Provide the (x, y) coordinate of the cell's center where the given text is located.  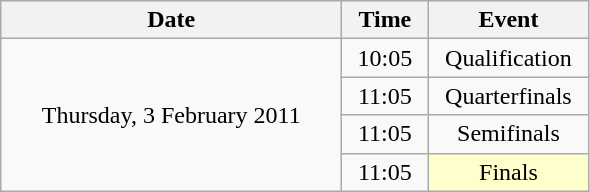
Thursday, 3 February 2011 (172, 115)
Event (508, 20)
10:05 (385, 58)
Semifinals (508, 134)
Date (172, 20)
Finals (508, 172)
Quarterfinals (508, 96)
Time (385, 20)
Qualification (508, 58)
